From the cell containing the given text, extract its center point as [x, y] coordinate. 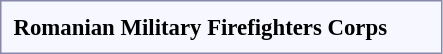
Romanian Military Firefighters Corps [200, 27]
